Output the (x, y) coordinate of the center of the cell containing the given text.  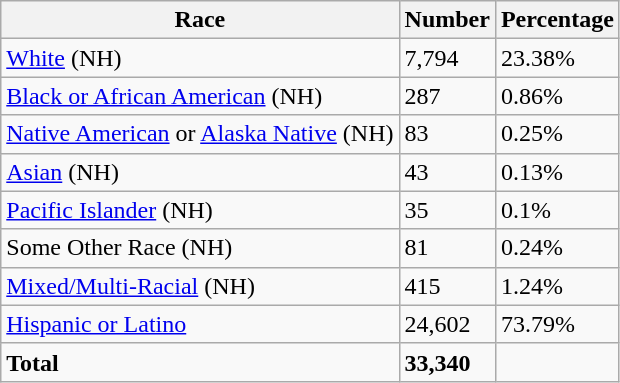
Race (200, 20)
Some Other Race (NH) (200, 248)
Black or African American (NH) (200, 96)
0.13% (557, 172)
0.1% (557, 210)
White (NH) (200, 58)
0.24% (557, 248)
7,794 (447, 58)
0.86% (557, 96)
Total (200, 362)
Mixed/Multi-Racial (NH) (200, 286)
Native American or Alaska Native (NH) (200, 134)
73.79% (557, 324)
35 (447, 210)
Pacific Islander (NH) (200, 210)
Hispanic or Latino (200, 324)
43 (447, 172)
415 (447, 286)
287 (447, 96)
83 (447, 134)
Asian (NH) (200, 172)
23.38% (557, 58)
Percentage (557, 20)
33,340 (447, 362)
81 (447, 248)
24,602 (447, 324)
Number (447, 20)
1.24% (557, 286)
0.25% (557, 134)
